Search for the cell housing the specified text and yield its [X, Y] center coordinate. 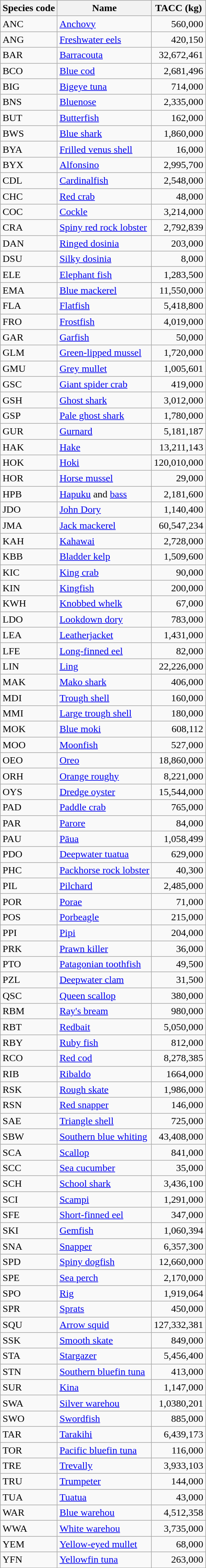
Gurnard [104, 431]
Spiny dogfish [104, 1262]
Sea cucumber [104, 1168]
MMI [29, 714]
Knobbed whelk [104, 604]
Red cod [104, 1058]
2,170,000 [178, 1278]
1,720,000 [178, 353]
5,418,800 [178, 306]
1,780,000 [178, 415]
Cardinalfish [104, 180]
3,214,000 [178, 212]
SCH [29, 1183]
KIC [29, 572]
1,919,064 [178, 1293]
43,408,000 [178, 1136]
Short-finned eel [104, 1215]
160,000 [178, 698]
Deepwater clam [104, 980]
Hake [104, 447]
ORH [29, 776]
GSC [29, 384]
2,181,600 [178, 494]
SCI [29, 1199]
Pāua [104, 839]
SPD [29, 1262]
90,000 [178, 572]
Porae [104, 901]
Tuatua [104, 1497]
SCC [29, 1168]
POR [29, 901]
Frilled venus shell [104, 149]
Kahawai [104, 541]
GSH [29, 400]
SFE [29, 1215]
MDI [29, 698]
Lookdown dory [104, 619]
2,335,000 [178, 102]
RBT [29, 1027]
Yellow-eyed mullet [104, 1544]
1,509,600 [178, 557]
MOK [29, 729]
Hapuku and bass [104, 494]
Ribaldo [104, 1074]
Queen scallop [104, 996]
1,140,400 [178, 510]
YEM [29, 1544]
3,436,100 [178, 1183]
Elephant fish [104, 275]
Sprats [104, 1309]
71,000 [178, 901]
PAR [29, 823]
Ruby fish [104, 1043]
725,000 [178, 1121]
DSU [29, 259]
LEA [29, 635]
PIL [29, 886]
RCO [29, 1058]
King crab [104, 572]
84,000 [178, 823]
ANC [29, 24]
1,860,000 [178, 133]
3,933,103 [178, 1466]
Large trough shell [104, 714]
Red snapper [104, 1105]
PAU [29, 839]
Leatherjacket [104, 635]
Trevally [104, 1466]
116,000 [178, 1450]
13,211,143 [178, 447]
6,357,300 [178, 1246]
783,000 [178, 619]
40,300 [178, 870]
EMA [29, 290]
GUR [29, 431]
RBM [29, 1011]
MOO [29, 745]
29,000 [178, 478]
SNA [29, 1246]
347,000 [178, 1215]
FRO [29, 322]
HOR [29, 478]
KIN [29, 588]
4,019,000 [178, 322]
Paddle crab [104, 807]
Swordfish [104, 1419]
FLA [29, 306]
980,000 [178, 1011]
4,512,358 [178, 1513]
Ling [104, 666]
Arrow squid [104, 1325]
22,226,000 [178, 666]
841,000 [178, 1152]
SQU [29, 1325]
8,221,000 [178, 776]
162,000 [178, 118]
885,000 [178, 1419]
608,112 [178, 729]
31,500 [178, 980]
Southern blue whiting [104, 1136]
LIN [29, 666]
714,000 [178, 86]
BAR [29, 55]
32,672,461 [178, 55]
Bluenose [104, 102]
1,005,601 [178, 369]
3,735,000 [178, 1528]
Blue shark [104, 133]
School shark [104, 1183]
Silky dosinia [104, 259]
Pacific bluefin tuna [104, 1450]
STN [29, 1372]
RSK [29, 1090]
Scallop [104, 1152]
Species code [29, 8]
ANG [29, 40]
8,278,385 [178, 1058]
BIG [29, 86]
11,550,000 [178, 290]
82,000 [178, 651]
Gemfish [104, 1231]
200,000 [178, 588]
GSP [29, 415]
YFN [29, 1560]
12,660,000 [178, 1262]
SPO [29, 1293]
PHC [29, 870]
Triangle shell [104, 1121]
TUA [29, 1497]
60,547,234 [178, 525]
127,332,381 [178, 1325]
1,431,000 [178, 635]
John Dory [104, 510]
TOR [29, 1450]
Pale ghost shark [104, 415]
48,000 [178, 196]
5,181,187 [178, 431]
1,0380,201 [178, 1403]
WWA [29, 1528]
15,544,000 [178, 792]
TACC (kg) [178, 8]
SWA [29, 1403]
Flatfish [104, 306]
Porbeagle [104, 917]
5,050,000 [178, 1027]
HOK [29, 463]
Deepwater tuatua [104, 854]
QSC [29, 996]
SAE [29, 1121]
16,000 [178, 149]
Freshwater eels [104, 40]
PDO [29, 854]
RSN [29, 1105]
SPR [29, 1309]
413,000 [178, 1372]
Sea perch [104, 1278]
Blue moki [104, 729]
Butterfish [104, 118]
Green-lipped mussel [104, 353]
Scampi [104, 1199]
560,000 [178, 24]
SCA [29, 1152]
2,728,000 [178, 541]
2,681,496 [178, 71]
68,000 [178, 1544]
1,147,000 [178, 1387]
Blue warehou [104, 1513]
CDL [29, 180]
49,500 [178, 964]
Oreo [104, 761]
450,000 [178, 1309]
Alfonsino [104, 165]
SPE [29, 1278]
GMU [29, 369]
Bladder kelp [104, 557]
Grey mullet [104, 369]
2,548,000 [178, 180]
36,000 [178, 948]
5,456,400 [178, 1356]
BCO [29, 71]
BUT [29, 118]
Stargazer [104, 1356]
Rough skate [104, 1090]
2,792,839 [178, 228]
1664,000 [178, 1074]
18,860,000 [178, 761]
Prawn killer [104, 948]
Tarakihi [104, 1434]
203,000 [178, 243]
215,000 [178, 917]
RIB [29, 1074]
SWO [29, 1419]
Kingfish [104, 588]
LDO [29, 619]
LFE [29, 651]
Blue cod [104, 71]
TRU [29, 1482]
White warehou [104, 1528]
1,986,000 [178, 1090]
Giant spider crab [104, 384]
Dredge oyster [104, 792]
RBY [29, 1043]
263,000 [178, 1560]
Parore [104, 823]
Trumpeter [104, 1482]
COC [29, 212]
BYA [29, 149]
PRK [29, 948]
HPB [29, 494]
Ghost shark [104, 400]
527,000 [178, 745]
849,000 [178, 1340]
180,000 [178, 714]
Packhorse rock lobster [104, 870]
1,283,500 [178, 275]
204,000 [178, 933]
BYX [29, 165]
TRE [29, 1466]
3,012,000 [178, 400]
DAN [29, 243]
Spiny red rock lobster [104, 228]
Anchovy [104, 24]
1,058,499 [178, 839]
146,000 [178, 1105]
Pipi [104, 933]
HAK [29, 447]
765,000 [178, 807]
Trough shell [104, 698]
1,060,394 [178, 1231]
Barracouta [104, 55]
50,000 [178, 337]
PPI [29, 933]
Frostfish [104, 322]
812,000 [178, 1043]
Garfish [104, 337]
380,000 [178, 996]
BNS [29, 102]
Ray's bream [104, 1011]
BWS [29, 133]
KAH [29, 541]
Name [104, 8]
Blue mackerel [104, 290]
Silver warehou [104, 1403]
Hoki [104, 463]
Cockle [104, 212]
6,439,173 [178, 1434]
67,000 [178, 604]
SUR [29, 1387]
SKI [29, 1231]
GLM [29, 353]
2,485,000 [178, 886]
JDO [29, 510]
Yellowfin tuna [104, 1560]
GAR [29, 337]
ELE [29, 275]
Kina [104, 1387]
Redbait [104, 1027]
629,000 [178, 854]
420,150 [178, 40]
Smooth skate [104, 1340]
PZL [29, 980]
SBW [29, 1136]
OYS [29, 792]
TAR [29, 1434]
Bigeye tuna [104, 86]
Snapper [104, 1246]
Rig [104, 1293]
KWH [29, 604]
Southern bluefin tuna [104, 1372]
SSK [29, 1340]
8,000 [178, 259]
Red crab [104, 196]
43,000 [178, 1497]
419,000 [178, 384]
JMA [29, 525]
1,291,000 [178, 1199]
MAK [29, 682]
Patagonian toothfish [104, 964]
WAR [29, 1513]
Ringed dosinia [104, 243]
Orange roughy [104, 776]
Moonfish [104, 745]
Horse mussel [104, 478]
120,010,000 [178, 463]
Mako shark [104, 682]
STA [29, 1356]
Pilchard [104, 886]
OEO [29, 761]
35,000 [178, 1168]
Long-finned eel [104, 651]
KBB [29, 557]
2,995,700 [178, 165]
406,000 [178, 682]
144,000 [178, 1482]
CRA [29, 228]
CHC [29, 196]
PTO [29, 964]
POS [29, 917]
PAD [29, 807]
Jack mackerel [104, 525]
